Scan for the cell matching the given text and deliver its [X, Y] coordinate at center. 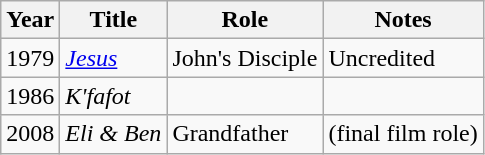
1979 [30, 58]
(final film role) [403, 134]
Jesus [114, 58]
John's Disciple [245, 58]
1986 [30, 96]
K'fafot [114, 96]
Uncredited [403, 58]
Year [30, 20]
Eli & Ben [114, 134]
Notes [403, 20]
Title [114, 20]
Role [245, 20]
Grandfather [245, 134]
2008 [30, 134]
